Identify which cell holds the provided text, then report its (X, Y) central coordinate. 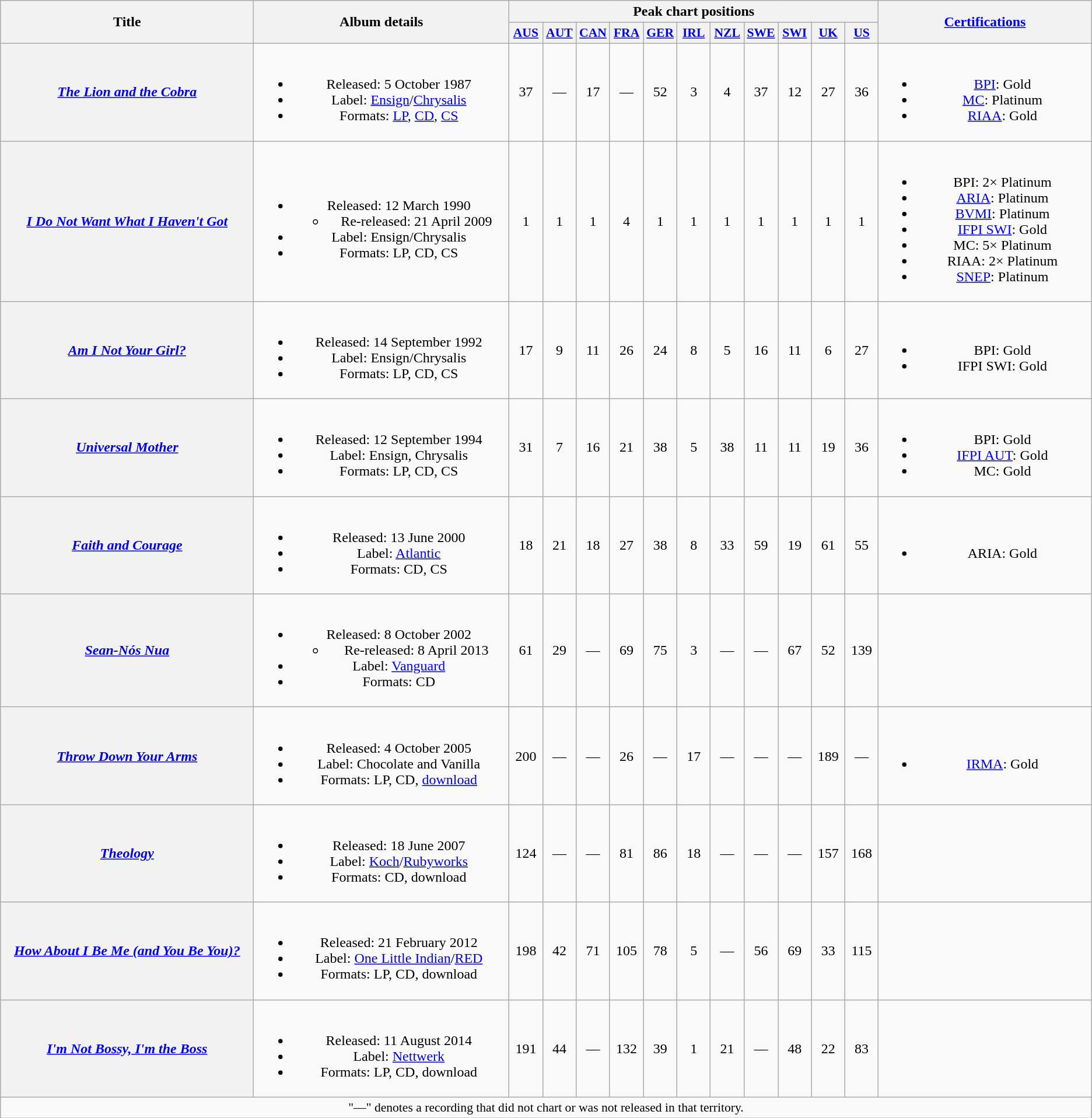
Released: 12 March 1990Re-released: 21 April 2009Label: Ensign/ChrysalisFormats: LP, CD, CS (381, 222)
BPI: GoldIFPI AUT: GoldMC: Gold (985, 448)
BPI: GoldMC: PlatinumRIAA: Gold (985, 92)
44 (559, 1048)
31 (526, 448)
Throw Down Your Arms (127, 756)
78 (660, 951)
IRL (693, 33)
ARIA: Gold (985, 545)
Released: 18 June 2007Label: Koch/RubyworksFormats: CD, download (381, 853)
7 (559, 448)
24 (660, 350)
Released: 8 October 2002Re-released: 8 April 2013Label: VanguardFormats: CD (381, 651)
How About I Be Me (and You Be You)? (127, 951)
48 (794, 1048)
SWE (761, 33)
US (861, 33)
105 (626, 951)
12 (794, 92)
GER (660, 33)
71 (593, 951)
FRA (626, 33)
22 (828, 1048)
75 (660, 651)
AUS (526, 33)
29 (559, 651)
Released: 21 February 2012Label: One Little Indian/REDFormats: LP, CD, download (381, 951)
Peak chart positions (694, 12)
124 (526, 853)
BPI: 2× PlatinumARIA: PlatinumBVMI: PlatinumIFPI SWI: GoldMC: 5× PlatinumRIAA: 2× PlatinumSNEP: Platinum (985, 222)
83 (861, 1048)
Released: 12 September 1994Label: Ensign, ChrysalisFormats: LP, CD, CS (381, 448)
168 (861, 853)
42 (559, 951)
139 (861, 651)
Title (127, 22)
Released: 13 June 2000Label: AtlanticFormats: CD, CS (381, 545)
UK (828, 33)
IRMA: Gold (985, 756)
55 (861, 545)
Certifications (985, 22)
115 (861, 951)
Released: 5 October 1987Label: Ensign/ChrysalisFormats: LP, CD, CS (381, 92)
Album details (381, 22)
Faith and Courage (127, 545)
AUT (559, 33)
BPI: GoldIFPI SWI: Gold (985, 350)
81 (626, 853)
9 (559, 350)
Universal Mother (127, 448)
6 (828, 350)
157 (828, 853)
NZL (727, 33)
"—" denotes a recording that did not chart or was not released in that territory. (546, 1107)
86 (660, 853)
200 (526, 756)
I'm Not Bossy, I'm the Boss (127, 1048)
Sean-Nós Nua (127, 651)
56 (761, 951)
198 (526, 951)
The Lion and the Cobra (127, 92)
I Do Not Want What I Haven't Got (127, 222)
191 (526, 1048)
Released: 14 September 1992Label: Ensign/ChrysalisFormats: LP, CD, CS (381, 350)
189 (828, 756)
59 (761, 545)
SWI (794, 33)
132 (626, 1048)
39 (660, 1048)
67 (794, 651)
Released: 11 August 2014Label: NettwerkFormats: LP, CD, download (381, 1048)
Theology (127, 853)
CAN (593, 33)
Released: 4 October 2005Label: Chocolate and VanillaFormats: LP, CD, download (381, 756)
Am I Not Your Girl? (127, 350)
